Output the [x, y] coordinate of the center of the cell containing the given text.  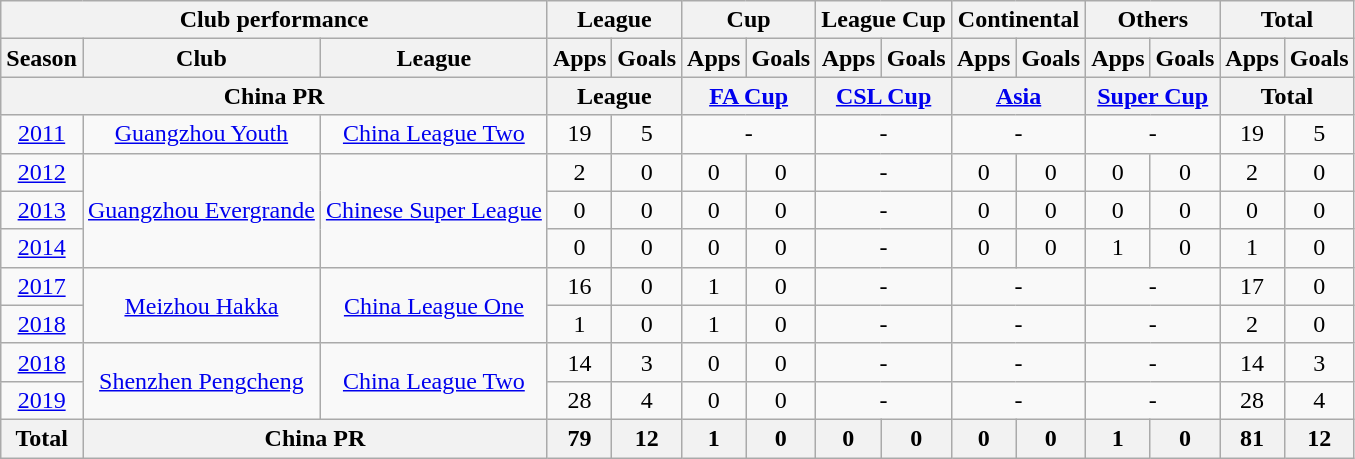
Super Cup [1153, 96]
Guangzhou Evergrande [201, 210]
Club [201, 58]
FA Cup [749, 96]
17 [1252, 286]
Others [1153, 20]
2017 [42, 286]
Season [42, 58]
Chinese Super League [434, 210]
81 [1252, 438]
China League One [434, 305]
2013 [42, 210]
Guangzhou Youth [201, 134]
2012 [42, 172]
2011 [42, 134]
CSL Cup [884, 96]
2014 [42, 248]
Meizhou Hakka [201, 305]
Continental [1018, 20]
League Cup [884, 20]
Shenzhen Pengcheng [201, 381]
Cup [749, 20]
16 [579, 286]
Asia [1018, 96]
2019 [42, 400]
Club performance [274, 20]
79 [579, 438]
